Provide the [X, Y] coordinate of the cell's center where the given text is located.  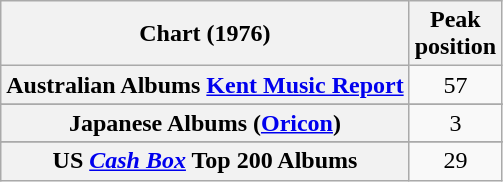
Japanese Albums (Oricon) [205, 123]
US Cash Box Top 200 Albums [205, 161]
3 [455, 123]
29 [455, 161]
57 [455, 85]
Chart (1976) [205, 34]
Peakposition [455, 34]
Australian Albums Kent Music Report [205, 85]
